For the text-containing cell, return its midpoint in [x, y] coordinate format. 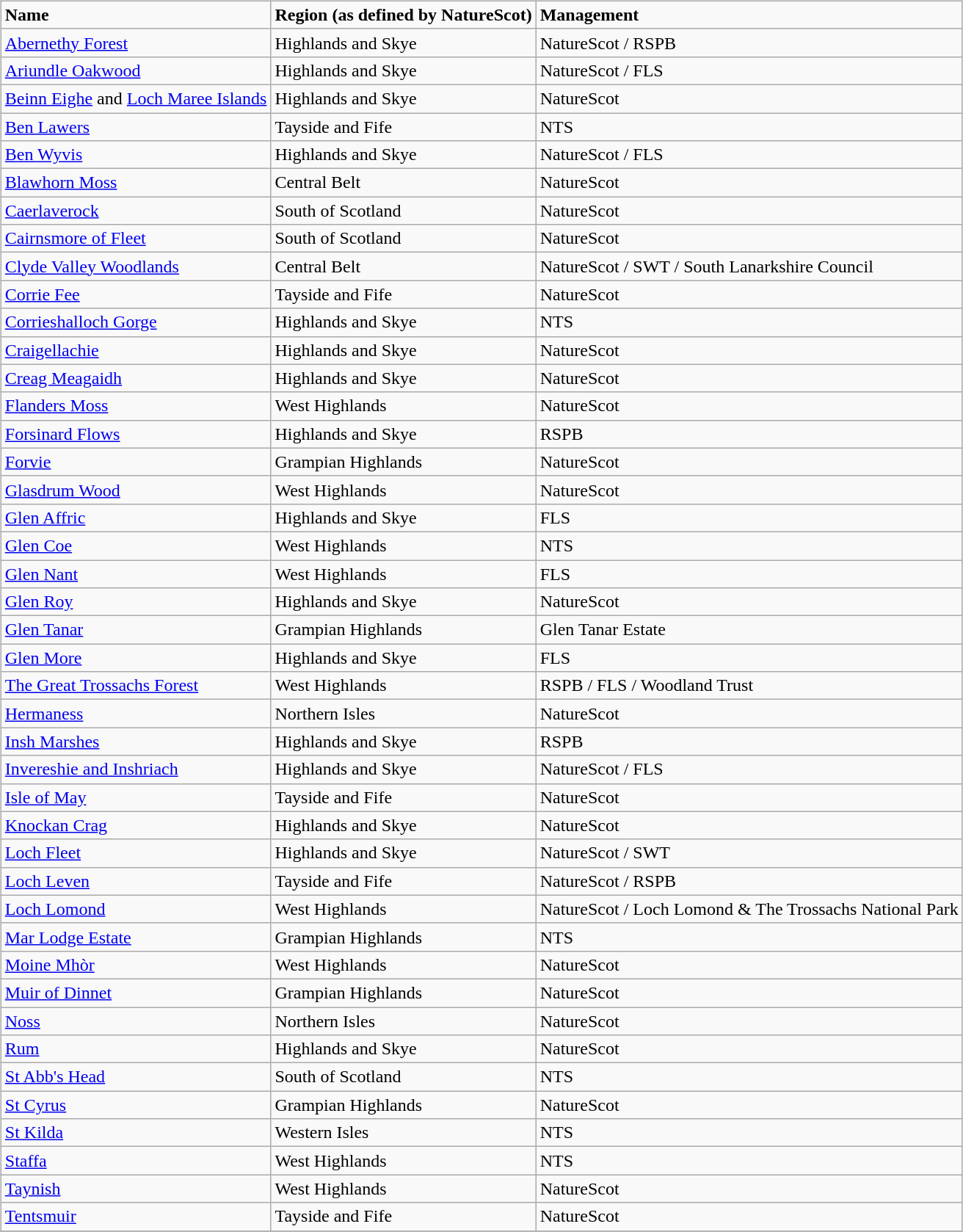
Caerlaverock [136, 211]
Ariundle Oakwood [136, 70]
Taynish [136, 1189]
Hermaness [136, 714]
Clyde Valley Woodlands [136, 267]
The Great Trossachs Forest [136, 686]
Management [749, 15]
NatureScot / SWT [749, 853]
Rum [136, 1049]
Muir of Dinnet [136, 993]
St Abb's Head [136, 1077]
Noss [136, 1021]
Abernethy Forest [136, 43]
Tentsmuir [136, 1217]
Corrieshalloch Gorge [136, 322]
Loch Fleet [136, 853]
Glen Coe [136, 546]
Glen Roy [136, 602]
Corrie Fee [136, 294]
Loch Leven [136, 881]
Glen Affric [136, 518]
Forvie [136, 462]
Blawhorn Moss [136, 183]
St Cyrus [136, 1105]
Glasdrum Wood [136, 490]
Cairnsmore of Fleet [136, 239]
Craigellachie [136, 350]
Ben Lawers [136, 127]
Glen Nant [136, 573]
NatureScot / SWT / South Lanarkshire Council [749, 267]
Staffa [136, 1161]
Glen Tanar [136, 630]
RSPB / FLS / Woodland Trust [749, 686]
Name [136, 15]
NatureScot / Loch Lomond & The Trossachs National Park [749, 909]
Invereshie and Inshriach [136, 769]
Glen More [136, 658]
St Kilda [136, 1133]
Glen Tanar Estate [749, 630]
Ben Wyvis [136, 155]
Isle of May [136, 797]
Knockan Crag [136, 825]
Creag Meagaidh [136, 378]
Beinn Eighe and Loch Maree Islands [136, 98]
Mar Lodge Estate [136, 937]
Region (as defined by NatureScot) [404, 15]
Loch Lomond [136, 909]
Western Isles [404, 1133]
Forsinard Flows [136, 434]
Moine Mhòr [136, 965]
Insh Marshes [136, 742]
Flanders Moss [136, 406]
